Return the (x, y) coordinate for the center point of the cell that contains the specified text.  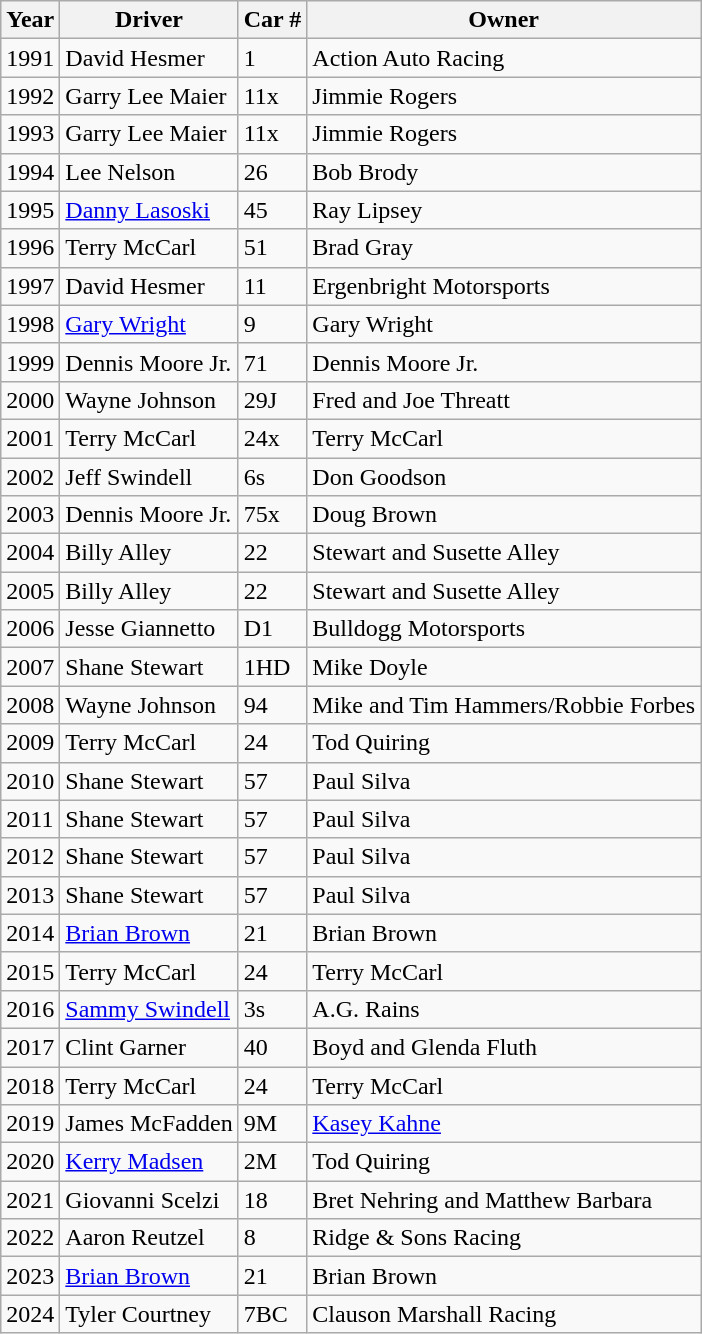
2001 (30, 438)
2016 (30, 1009)
2019 (30, 1124)
71 (272, 362)
2005 (30, 591)
2002 (30, 477)
7BC (272, 1314)
Danny Lasoski (149, 210)
1996 (30, 248)
2009 (30, 743)
Jesse Giannetto (149, 629)
Doug Brown (504, 515)
James McFadden (149, 1124)
94 (272, 705)
6s (272, 477)
1991 (30, 58)
Don Goodson (504, 477)
2011 (30, 819)
1995 (30, 210)
2006 (30, 629)
2010 (30, 781)
2020 (30, 1162)
Ray Lipsey (504, 210)
40 (272, 1047)
2003 (30, 515)
Aaron Reutzel (149, 1238)
Ridge & Sons Racing (504, 1238)
A.G. Rains (504, 1009)
2004 (30, 553)
Jeff Swindell (149, 477)
26 (272, 172)
2015 (30, 971)
24x (272, 438)
1999 (30, 362)
2008 (30, 705)
9 (272, 324)
Owner (504, 20)
D1 (272, 629)
45 (272, 210)
Mike and Tim Hammers/Robbie Forbes (504, 705)
Giovanni Scelzi (149, 1200)
3s (272, 1009)
Sammy Swindell (149, 1009)
2014 (30, 933)
Driver (149, 20)
Mike Doyle (504, 667)
1997 (30, 286)
1992 (30, 96)
51 (272, 248)
Lee Nelson (149, 172)
Clauson Marshall Racing (504, 1314)
1HD (272, 667)
Year (30, 20)
2000 (30, 400)
1 (272, 58)
Kasey Kahne (504, 1124)
Bulldogg Motorsports (504, 629)
Brad Gray (504, 248)
1993 (30, 134)
2012 (30, 857)
11 (272, 286)
Kerry Madsen (149, 1162)
Boyd and Glenda Fluth (504, 1047)
2013 (30, 895)
Fred and Joe Threatt (504, 400)
1998 (30, 324)
2M (272, 1162)
Tyler Courtney (149, 1314)
2018 (30, 1085)
2024 (30, 1314)
2023 (30, 1276)
2021 (30, 1200)
1994 (30, 172)
2017 (30, 1047)
Action Auto Racing (504, 58)
Bob Brody (504, 172)
75x (272, 515)
18 (272, 1200)
2022 (30, 1238)
9M (272, 1124)
Ergenbright Motorsports (504, 286)
Bret Nehring and Matthew Barbara (504, 1200)
2007 (30, 667)
8 (272, 1238)
Clint Garner (149, 1047)
Car # (272, 20)
29J (272, 400)
